Capture the cell that displays the provided text and extract its (x, y) central coordinate. 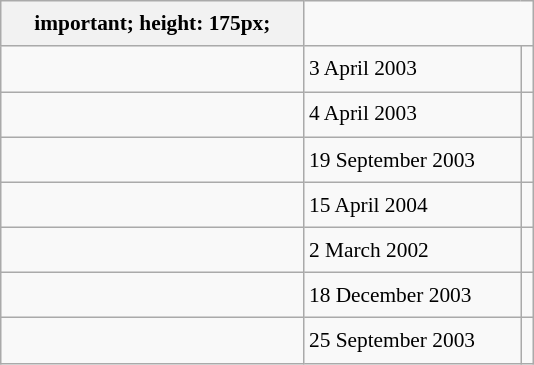
18 December 2003 (412, 296)
2 March 2002 (412, 250)
3 April 2003 (412, 68)
4 April 2003 (412, 114)
important; height: 175px; (152, 24)
19 September 2003 (412, 160)
25 September 2003 (412, 340)
15 April 2004 (412, 204)
